Determine the [X, Y] coordinate at the center of the cell enclosing the given text.  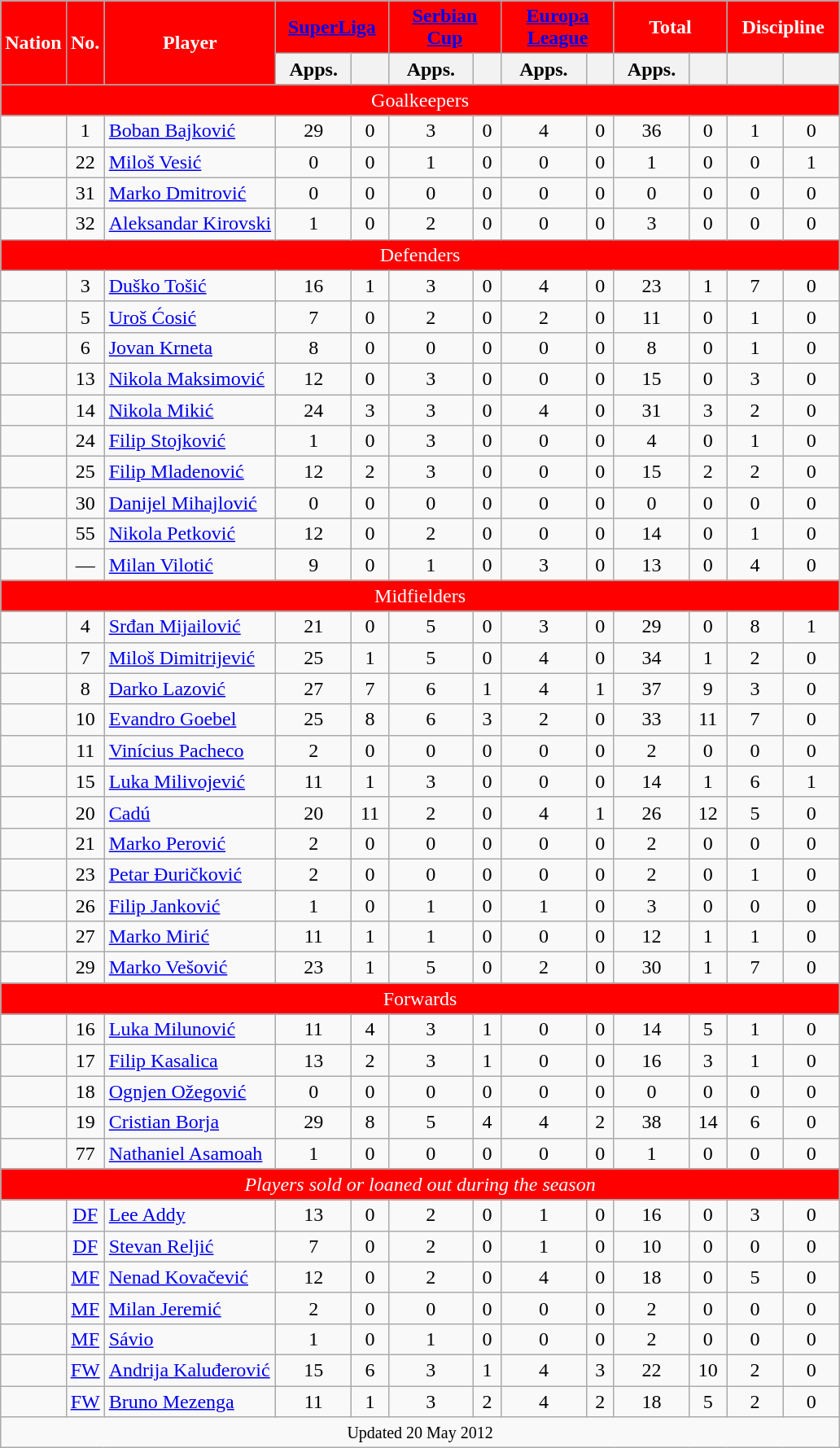
Bruno Mezenga [190, 1401]
Discipline [783, 28]
Luka Milunović [190, 1030]
Players sold or loaned out during the season [420, 1184]
Milan Jeremić [190, 1308]
Player [190, 42]
Total [671, 28]
34 [651, 658]
Midfielders [420, 596]
Evandro Goebel [190, 720]
Miloš Vesić [190, 162]
Sávio [190, 1339]
Jovan Krneta [190, 348]
Danijel Mihajlović [190, 503]
Serbian Cup [444, 28]
Uroš Ćosić [190, 317]
37 [651, 689]
Nikola Maksimović [190, 378]
38 [651, 1122]
Boban Bajković [190, 131]
19 [85, 1122]
Nikola Petković [190, 534]
SuperLiga [332, 28]
Aleksandar Kirovski [190, 224]
55 [85, 534]
Duško Tošić [190, 286]
Defenders [420, 255]
33 [651, 720]
Vinícius Pacheco [190, 750]
77 [85, 1153]
Petar Đuričković [190, 874]
Nenad Kovačević [190, 1277]
Srđan Mijailović [190, 627]
Filip Janković [190, 906]
Milan Vilotić [190, 565]
Miloš Dimitrijević [190, 658]
Filip Stojković [190, 441]
Filip Mladenović [190, 472]
Forwards [420, 999]
Cadú [190, 812]
Marko Vešović [190, 968]
No. [85, 42]
Marko Mirić [190, 937]
Cristian Borja [190, 1122]
Stevan Reljić [190, 1246]
Europa League [558, 28]
36 [651, 131]
Marko Dmitrović [190, 193]
Nikola Mikić [190, 409]
Marko Perović [190, 843]
Filip Kasalica [190, 1061]
Updated 20 May 2012 [420, 1433]
Ognjen Ožegović [190, 1091]
Goalkeepers [420, 100]
32 [85, 224]
Darko Lazović [190, 689]
Andrija Kaluđerović [190, 1370]
–– [85, 565]
Nation [33, 42]
Nathaniel Asamoah [190, 1153]
Lee Addy [190, 1215]
17 [85, 1061]
Luka Milivojević [190, 781]
